Search for the cell housing the specified text and yield its [X, Y] center coordinate. 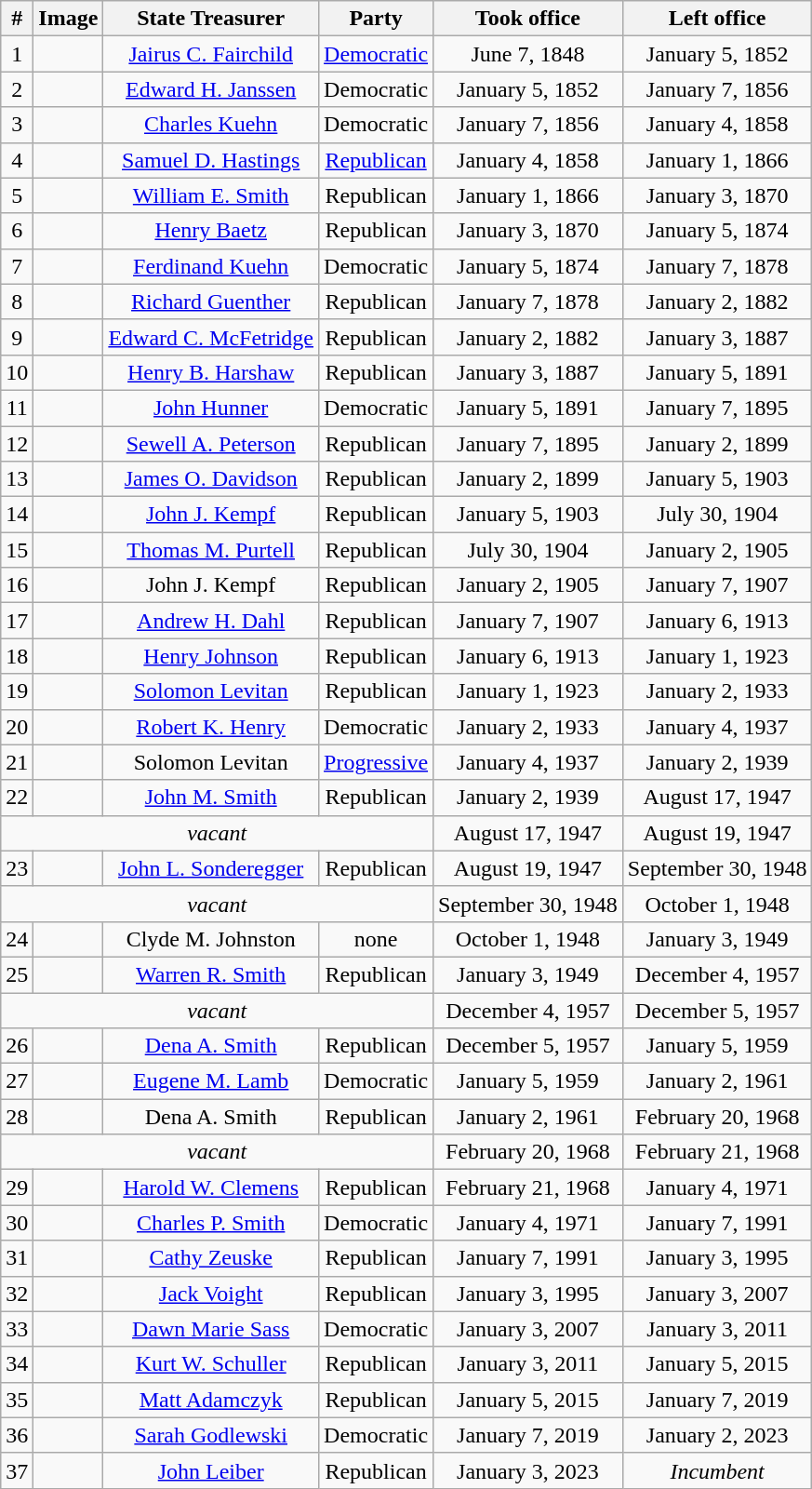
33 [17, 1329]
Henry Johnson [211, 656]
none [376, 939]
Robert K. Henry [211, 727]
7 [17, 266]
6 [17, 231]
Progressive [376, 762]
Harold W. Clemens [211, 1187]
John M. Smith [211, 798]
8 [17, 302]
30 [17, 1223]
William E. Smith [211, 195]
January 3, 2023 [528, 1470]
John Leiber [211, 1470]
2 [17, 89]
Left office [717, 19]
25 [17, 974]
Samuel D. Hastings [211, 160]
Image [69, 19]
Thomas M. Purtell [211, 550]
Jack Voight [211, 1294]
21 [17, 762]
June 7, 1848 [528, 54]
16 [17, 585]
24 [17, 939]
Sewell A. Peterson [211, 444]
20 [17, 727]
35 [17, 1400]
22 [17, 798]
John Hunner [211, 408]
12 [17, 444]
Warren R. Smith [211, 974]
Ferdinand Kuehn [211, 266]
Incumbent [717, 1470]
34 [17, 1364]
Charles Kuehn [211, 125]
23 [17, 868]
9 [17, 337]
27 [17, 1081]
5 [17, 195]
Henry Baetz [211, 231]
15 [17, 550]
11 [17, 408]
Kurt W. Schuller [211, 1364]
Eugene M. Lamb [211, 1081]
# [17, 19]
4 [17, 160]
14 [17, 515]
Jairus C. Fairchild [211, 54]
Edward H. Janssen [211, 89]
Sarah Godlewski [211, 1435]
Cathy Zeuske [211, 1258]
19 [17, 691]
28 [17, 1117]
10 [17, 372]
Clyde M. Johnston [211, 939]
Andrew H. Dahl [211, 621]
Party [376, 19]
Edward C. McFetridge [211, 337]
36 [17, 1435]
32 [17, 1294]
Matt Adamczyk [211, 1400]
Dawn Marie Sass [211, 1329]
Richard Guenther [211, 302]
1 [17, 54]
17 [17, 621]
John L. Sonderegger [211, 868]
Charles P. Smith [211, 1223]
29 [17, 1187]
James O. Davidson [211, 479]
18 [17, 656]
26 [17, 1046]
Took office [528, 19]
3 [17, 125]
13 [17, 479]
State Treasurer [211, 19]
37 [17, 1470]
31 [17, 1258]
Henry B. Harshaw [211, 372]
January 2, 2023 [717, 1435]
